Output the (X, Y) coordinate of the center of the cell containing the given text.  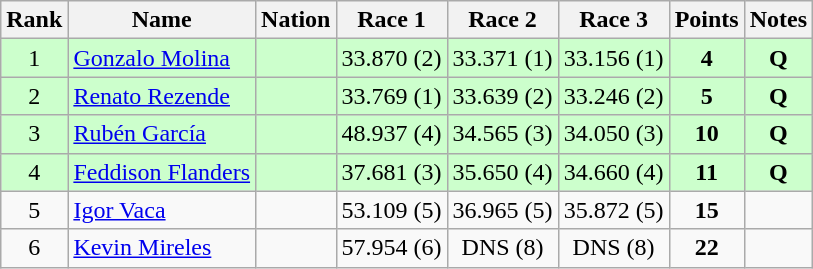
1 (34, 58)
Feddison Flanders (162, 172)
35.872 (5) (614, 210)
3 (34, 134)
Kevin Mireles (162, 248)
Points (706, 20)
10 (706, 134)
34.660 (4) (614, 172)
Nation (296, 20)
34.565 (3) (502, 134)
34.050 (3) (614, 134)
33.769 (1) (392, 96)
33.246 (2) (614, 96)
15 (706, 210)
35.650 (4) (502, 172)
33.870 (2) (392, 58)
33.156 (1) (614, 58)
22 (706, 248)
53.109 (5) (392, 210)
48.937 (4) (392, 134)
37.681 (3) (392, 172)
Renato Rezende (162, 96)
Rubén García (162, 134)
6 (34, 248)
Name (162, 20)
33.371 (1) (502, 58)
Igor Vaca (162, 210)
2 (34, 96)
Gonzalo Molina (162, 58)
57.954 (6) (392, 248)
36.965 (5) (502, 210)
33.639 (2) (502, 96)
Notes (778, 20)
Race 3 (614, 20)
Race 2 (502, 20)
Race 1 (392, 20)
11 (706, 172)
Rank (34, 20)
